Capture the cell that displays the provided text and extract its (X, Y) central coordinate. 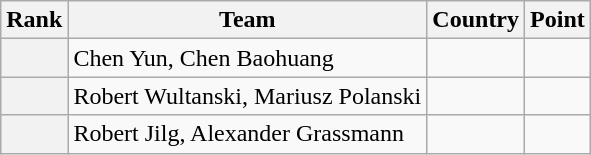
Chen Yun, Chen Baohuang (248, 58)
Robert Wultanski, Mariusz Polanski (248, 96)
Point (558, 20)
Rank (34, 20)
Country (476, 20)
Team (248, 20)
Robert Jilg, Alexander Grassmann (248, 134)
